Search for the cell housing the specified text and yield its (X, Y) center coordinate. 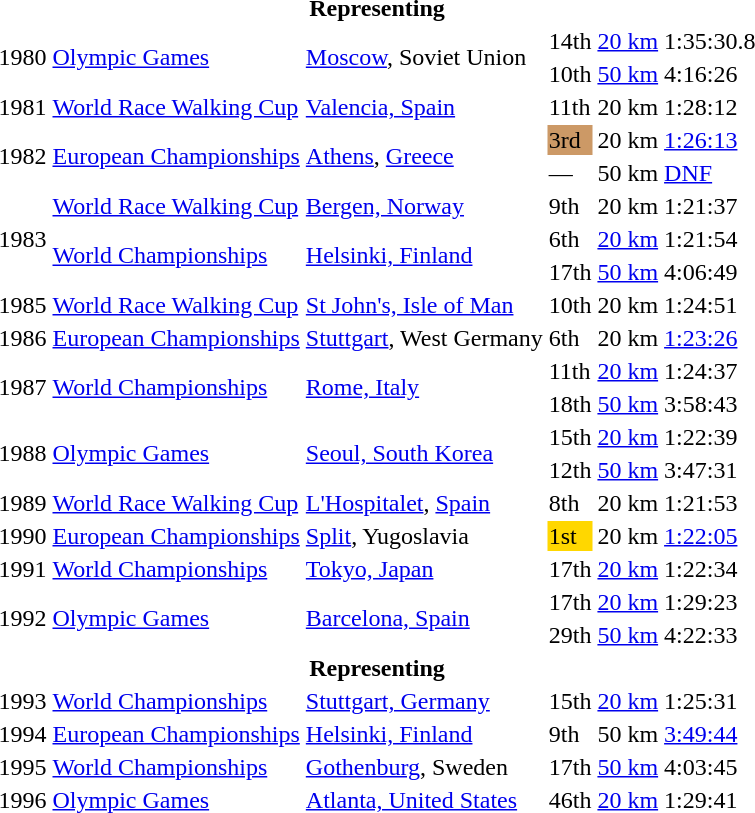
Athens, Greece (424, 156)
Rome, Italy (424, 388)
14th (570, 41)
12th (570, 470)
Valencia, Spain (424, 107)
18th (570, 404)
St John's, Isle of Man (424, 305)
3rd (570, 140)
L'Hospitalet, Spain (424, 503)
Gothenburg, Sweden (424, 767)
Split, Yugoslavia (424, 536)
Moscow, Soviet Union (424, 58)
Stuttgart, Germany (424, 701)
Seoul, South Korea (424, 454)
Stuttgart, West Germany (424, 338)
29th (570, 635)
Barcelona, Spain (424, 618)
Tokyo, Japan (424, 569)
1st (570, 536)
8th (570, 503)
— (570, 173)
Bergen, Norway (424, 206)
